Detect which cell encompasses the target text, then output its [X, Y] center coordinate. 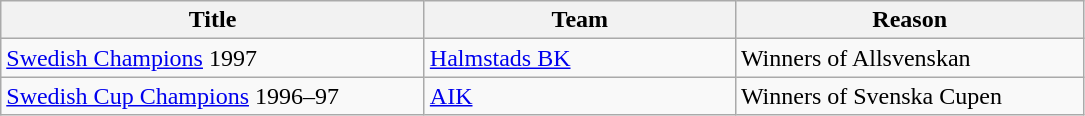
Reason [910, 20]
Winners of Svenska Cupen [910, 96]
Halmstads BK [580, 58]
Winners of Allsvenskan [910, 58]
Swedish Champions 1997 [213, 58]
Swedish Cup Champions 1996–97 [213, 96]
Title [213, 20]
AIK [580, 96]
Team [580, 20]
